Capture the cell that displays the provided text and extract its [X, Y] central coordinate. 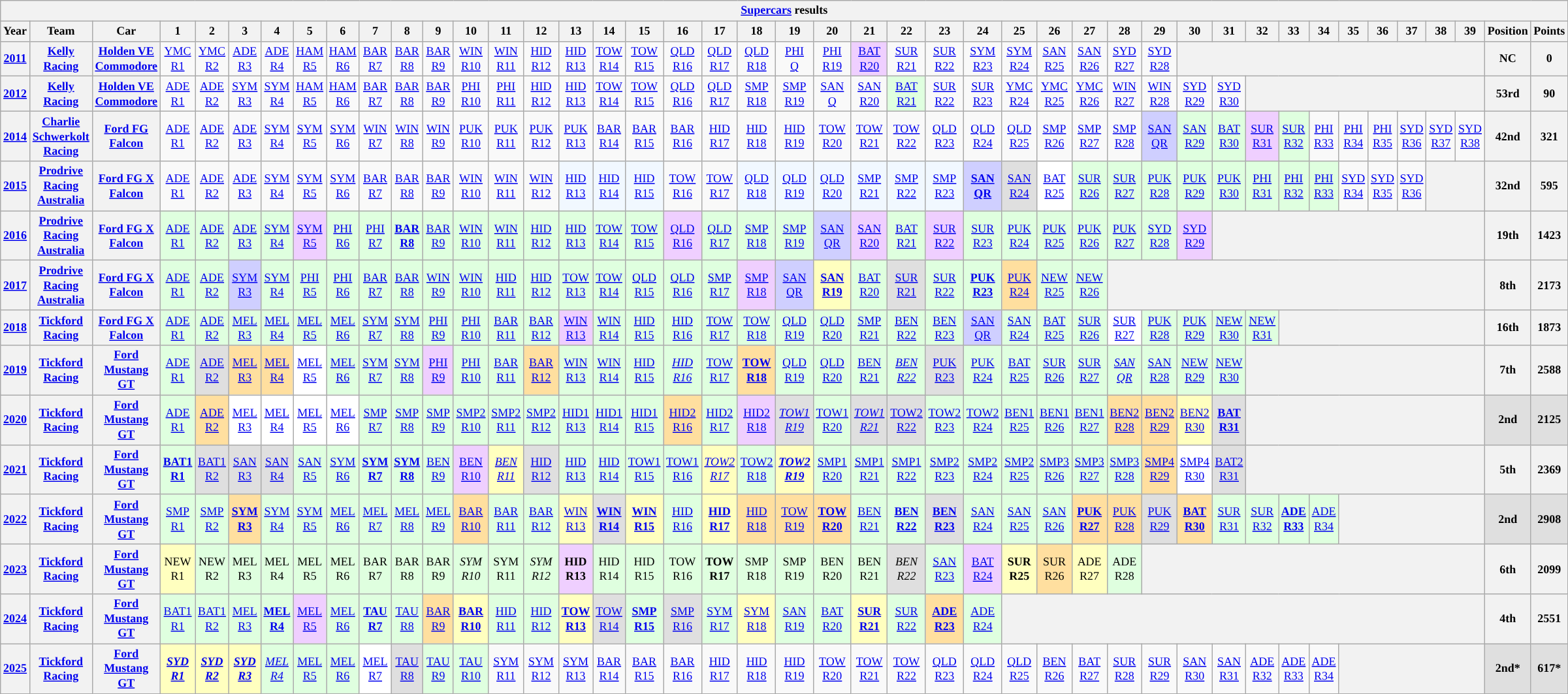
BENR9 [439, 469]
23 [944, 31]
2023 [16, 569]
ADER23 [944, 619]
BAT2R31 [1229, 469]
PUKR25 [1055, 236]
BENR11 [506, 469]
SANR30 [1194, 669]
SYMR10 [471, 569]
SMPR23 [944, 186]
PHIR7 [375, 236]
2016 [16, 236]
PHIR11 [506, 94]
2017 [16, 285]
NC [1507, 59]
SANR29 [1194, 136]
ADER32 [1262, 669]
SMPR2 [212, 519]
2369 [1549, 469]
3 [244, 31]
Car [126, 31]
SYDR2 [212, 669]
SMPR16 [682, 619]
TOW1R20 [832, 420]
29 [1160, 31]
38 [1441, 31]
6 [344, 31]
16 [682, 31]
HID2R17 [720, 420]
SMP2R12 [541, 420]
TAUR7 [375, 619]
ADER24 [983, 619]
ADER27 [1089, 569]
4 [277, 31]
BEN1R26 [1055, 420]
42nd [1507, 136]
SYMR23 [983, 59]
YMCR26 [1089, 94]
BENR20 [832, 569]
SYMR13 [575, 669]
SANR31 [1229, 669]
8 [408, 31]
YMCR25 [1055, 94]
SYDR34 [1353, 186]
Charlie Schwerkolt Racing [61, 136]
WINR27 [1125, 94]
595 [1549, 186]
WINR12 [541, 186]
SMP2R11 [506, 420]
2908 [1549, 519]
WINR28 [1160, 94]
BATR31 [1229, 420]
HID2R18 [756, 420]
SYDR3 [244, 669]
30 [1194, 31]
HID1R14 [609, 420]
WINR7 [375, 136]
WINR15 [644, 519]
2015 [16, 186]
2012 [16, 94]
BATR27 [1089, 669]
1873 [1549, 328]
PUKR12 [541, 136]
SMPR26 [1055, 136]
SMP1R21 [869, 469]
SYMR24 [1019, 59]
SMP2R24 [983, 469]
12 [541, 31]
34 [1324, 31]
2nd* [1507, 669]
YMCR2 [212, 59]
SMP3R26 [1055, 469]
39 [1471, 31]
17 [720, 31]
PHIR5 [310, 285]
2125 [1549, 420]
6th [1507, 569]
TOW2R19 [794, 469]
5th [1507, 469]
SANR23 [944, 569]
TAUR9 [439, 669]
SYDR1 [178, 669]
31 [1229, 31]
SMPR8 [408, 420]
36 [1383, 31]
8th [1507, 285]
SMP4R30 [1194, 469]
2020 [16, 420]
PHIR32 [1294, 186]
TOW2R18 [756, 469]
19 [794, 31]
SANQ [832, 94]
SMPR22 [906, 186]
SMPR17 [720, 285]
SMPR1 [178, 519]
15 [644, 31]
7th [1507, 370]
2551 [1549, 619]
YMCR24 [1019, 94]
Year [16, 31]
4th [1507, 619]
9 [439, 31]
PUKR11 [506, 136]
321 [1549, 136]
2022 [16, 519]
SURR29 [1160, 669]
SYDR35 [1383, 186]
SYDR30 [1229, 94]
2099 [1549, 569]
SMP4R29 [1160, 469]
SYDR37 [1441, 136]
NEWR1 [178, 569]
53rd [1507, 94]
PUKR26 [1089, 236]
NEWR29 [1194, 370]
SANR4 [277, 469]
NEWR2 [212, 569]
2025 [16, 669]
SYMR18 [756, 619]
TOW2R23 [944, 420]
QLDR15 [644, 285]
2024 [16, 619]
SMP1R20 [832, 469]
TOW1R21 [869, 420]
1 [178, 31]
PHIR19 [832, 59]
5 [310, 31]
SMP2R25 [1019, 469]
SMPR28 [1125, 136]
BEN2R28 [1125, 420]
Position [1507, 31]
TOW2R22 [906, 420]
SMPR15 [644, 619]
13 [575, 31]
SANR28 [1160, 370]
BEN2R30 [1194, 420]
BATR24 [983, 569]
HID1R13 [575, 420]
NEWR31 [1262, 328]
SMP1R22 [906, 469]
2173 [1549, 285]
PHIQ [794, 59]
Points [1549, 31]
HID2R16 [682, 420]
24 [983, 31]
37 [1412, 31]
SYDR27 [1125, 59]
22 [906, 31]
2588 [1549, 370]
SANR5 [310, 469]
19th [1507, 236]
Supercars results [784, 10]
SMPR9 [439, 420]
10 [471, 31]
28 [1125, 31]
Team [61, 31]
SMP3R27 [1089, 469]
1423 [1549, 236]
2019 [16, 370]
TOW1R16 [682, 469]
BEN2R29 [1160, 420]
MELR8 [408, 519]
18 [756, 31]
SMPR27 [1089, 136]
PUKR30 [1229, 186]
NEWR26 [1089, 285]
20 [832, 31]
0 [1549, 59]
25 [1019, 31]
ADER28 [1125, 569]
33 [1294, 31]
TOW2R24 [983, 420]
WINR8 [408, 136]
SMP3R28 [1125, 469]
2014 [16, 136]
7 [375, 31]
21 [869, 31]
SYMR17 [720, 619]
SANR3 [244, 469]
SMP2R10 [471, 420]
PUKR13 [575, 136]
2 [212, 31]
27 [1089, 31]
TAUR10 [471, 669]
16th [1507, 328]
35 [1353, 31]
PHIR35 [1383, 136]
SMPR7 [375, 420]
617* [1549, 669]
2021 [16, 469]
PHIR34 [1353, 136]
BENR10 [471, 469]
SURR28 [1125, 669]
14 [609, 31]
SURR25 [1019, 569]
32nd [1507, 186]
HID1R15 [644, 420]
PUKR10 [471, 136]
ADER4 [277, 59]
MELR9 [439, 519]
PHIR31 [1262, 186]
Ford FG Falcon [126, 136]
SMP2R23 [944, 469]
TOW1R19 [794, 420]
26 [1055, 31]
BEN1R25 [1019, 420]
11 [506, 31]
TOWR19 [794, 519]
SYDR38 [1471, 136]
2011 [16, 59]
32 [1262, 31]
90 [1549, 94]
TOW1R15 [644, 469]
YMCR1 [178, 59]
TOW2R17 [720, 469]
NEWR25 [1055, 285]
2018 [16, 328]
BEN1R27 [1089, 420]
BENR26 [1055, 669]
